For the text-containing cell, return its midpoint in (x, y) coordinate format. 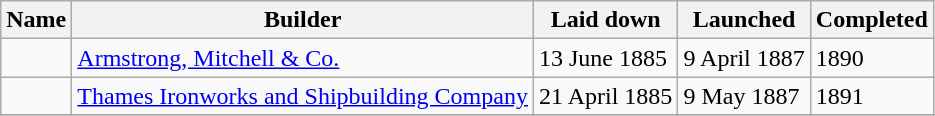
13 June 1885 (605, 58)
9 April 1887 (744, 58)
Launched (744, 20)
9 May 1887 (744, 96)
Name (36, 20)
Thames Ironworks and Shipbuilding Company (303, 96)
Armstrong, Mitchell & Co. (303, 58)
Completed (872, 20)
1891 (872, 96)
Laid down (605, 20)
21 April 1885 (605, 96)
1890 (872, 58)
Builder (303, 20)
